Pinpoint the cell where the given text exists, returning its [x, y] midpoint coordinate. 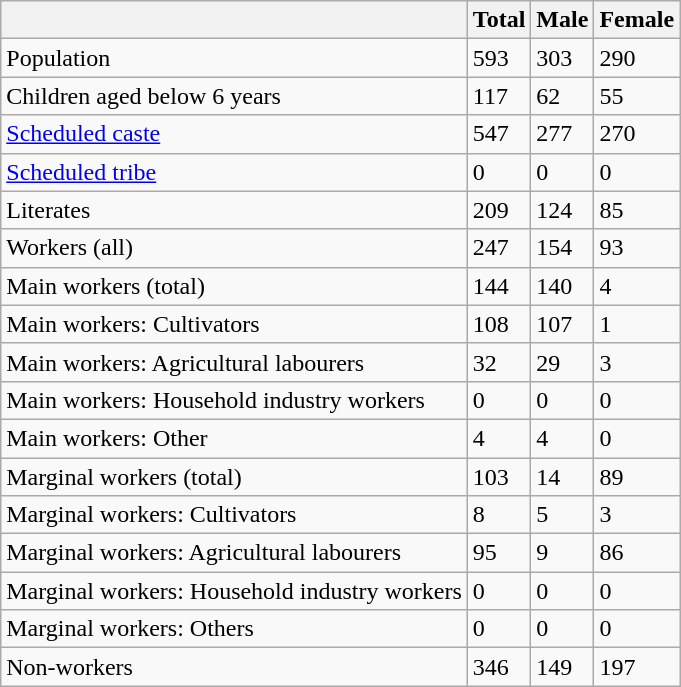
89 [637, 477]
Marginal workers (total) [234, 477]
32 [499, 362]
Main workers: Other [234, 438]
103 [499, 477]
209 [499, 210]
117 [499, 96]
Scheduled tribe [234, 172]
1 [637, 324]
Marginal workers: Agricultural labourers [234, 553]
29 [562, 362]
290 [637, 58]
Non-workers [234, 667]
Literates [234, 210]
144 [499, 286]
547 [499, 134]
154 [562, 248]
86 [637, 553]
Marginal workers: Cultivators [234, 515]
Main workers: Cultivators [234, 324]
124 [562, 210]
Marginal workers: Household industry workers [234, 591]
140 [562, 286]
85 [637, 210]
303 [562, 58]
Female [637, 20]
Main workers (total) [234, 286]
107 [562, 324]
62 [562, 96]
270 [637, 134]
277 [562, 134]
93 [637, 248]
Main workers: Household industry workers [234, 400]
Scheduled caste [234, 134]
Total [499, 20]
108 [499, 324]
346 [499, 667]
Marginal workers: Others [234, 629]
247 [499, 248]
197 [637, 667]
149 [562, 667]
Population [234, 58]
8 [499, 515]
95 [499, 553]
14 [562, 477]
5 [562, 515]
593 [499, 58]
Main workers: Agricultural labourers [234, 362]
9 [562, 553]
55 [637, 96]
Workers (all) [234, 248]
Children aged below 6 years [234, 96]
Male [562, 20]
